Scan for the cell matching the given text and deliver its (X, Y) coordinate at center. 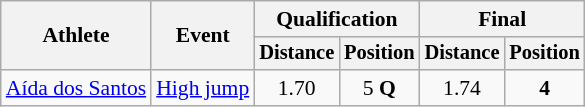
Aída dos Santos (76, 88)
5 Q (379, 88)
Final (502, 19)
4 (544, 88)
High jump (202, 88)
1.70 (296, 88)
1.74 (462, 88)
Qualification (336, 19)
Event (202, 36)
Athlete (76, 36)
